Determine the [x, y] coordinate at the center of the cell enclosing the given text.  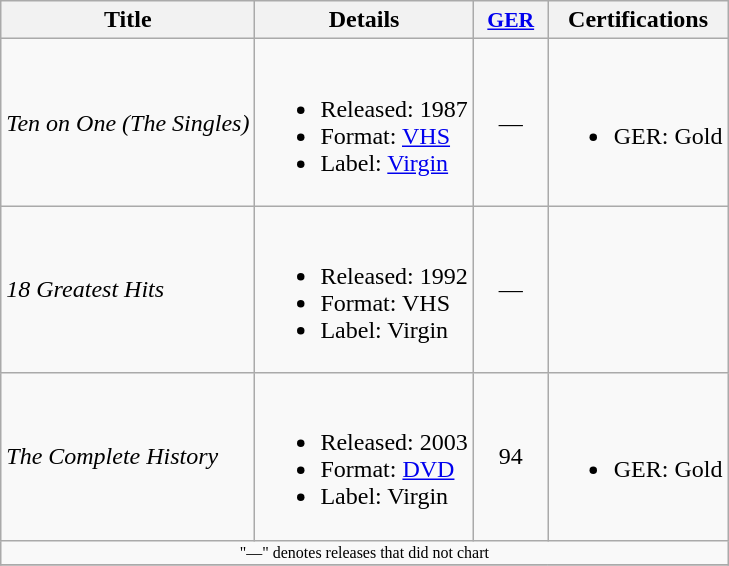
94 [510, 456]
The Complete History [128, 456]
Certifications [638, 20]
Title [128, 20]
18 Greatest Hits [128, 290]
Released: 2003Format: DVDLabel: Virgin [364, 456]
Details [364, 20]
Released: 1992Format: VHSLabel: Virgin [364, 290]
GER [510, 20]
Ten on One (The Singles) [128, 122]
"—" denotes releases that did not chart [364, 552]
Released: 1987Format: VHSLabel: Virgin [364, 122]
